For the text-containing cell, return its midpoint in [x, y] coordinate format. 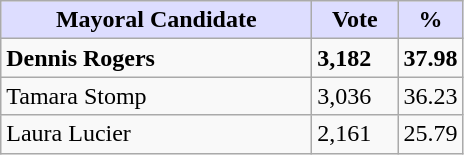
Laura Lucier [156, 134]
36.23 [430, 96]
37.98 [430, 58]
% [430, 20]
Mayoral Candidate [156, 20]
3,182 [355, 58]
Vote [355, 20]
3,036 [355, 96]
Tamara Stomp [156, 96]
2,161 [355, 134]
Dennis Rogers [156, 58]
25.79 [430, 134]
